Capture the cell that displays the provided text and extract its [X, Y] central coordinate. 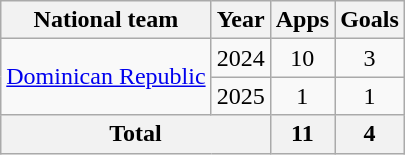
Dominican Republic [106, 77]
2025 [240, 96]
4 [370, 134]
10 [302, 58]
2024 [240, 58]
11 [302, 134]
Total [136, 134]
Goals [370, 20]
National team [106, 20]
Year [240, 20]
Apps [302, 20]
3 [370, 58]
